Scan for the cell matching the given text and deliver its (x, y) coordinate at center. 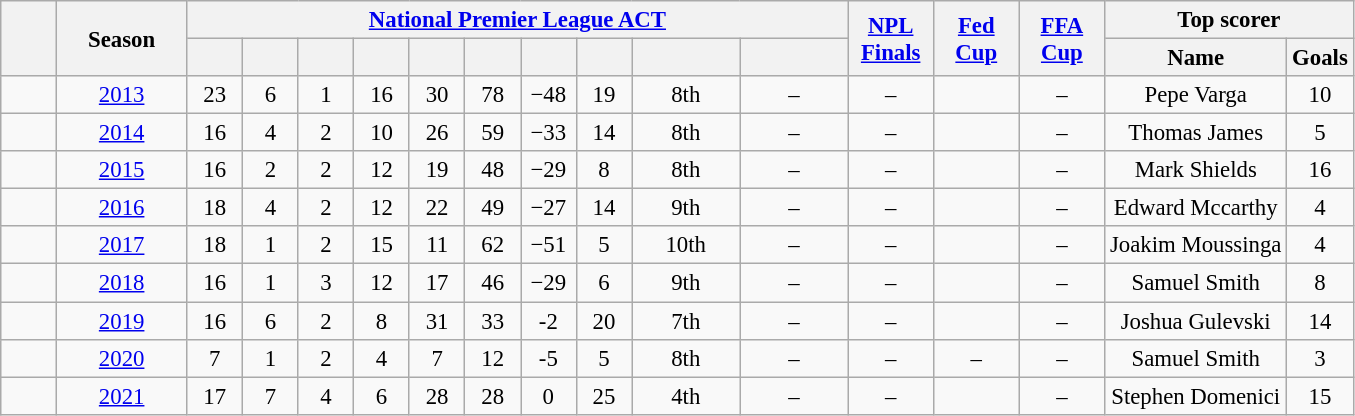
−27 (548, 208)
23 (215, 95)
2014 (122, 133)
22 (437, 208)
Thomas James (1196, 133)
2021 (122, 396)
0 (548, 396)
48 (493, 170)
4th (686, 396)
2015 (122, 170)
Joakim Moussinga (1196, 245)
2018 (122, 283)
49 (493, 208)
11 (437, 245)
Goals (1320, 58)
Edward Mccarthy (1196, 208)
−33 (548, 133)
2016 (122, 208)
FedCup (976, 38)
7th (686, 321)
-2 (548, 321)
59 (493, 133)
2017 (122, 245)
30 (437, 95)
−48 (548, 95)
Stephen Domenici (1196, 396)
10th (686, 245)
26 (437, 133)
78 (493, 95)
31 (437, 321)
NPLFinals (891, 38)
25 (604, 396)
2019 (122, 321)
2013 (122, 95)
20 (604, 321)
Name (1196, 58)
33 (493, 321)
Season (122, 38)
Pepe Varga (1196, 95)
Joshua Gulevski (1196, 321)
-5 (548, 358)
−51 (548, 245)
FFACup (1062, 38)
2020 (122, 358)
46 (493, 283)
Top scorer (1229, 20)
Mark Shields (1196, 170)
National Premier League ACT (518, 20)
62 (493, 245)
